Determine the [x, y] coordinate at the center of the cell enclosing the given text.  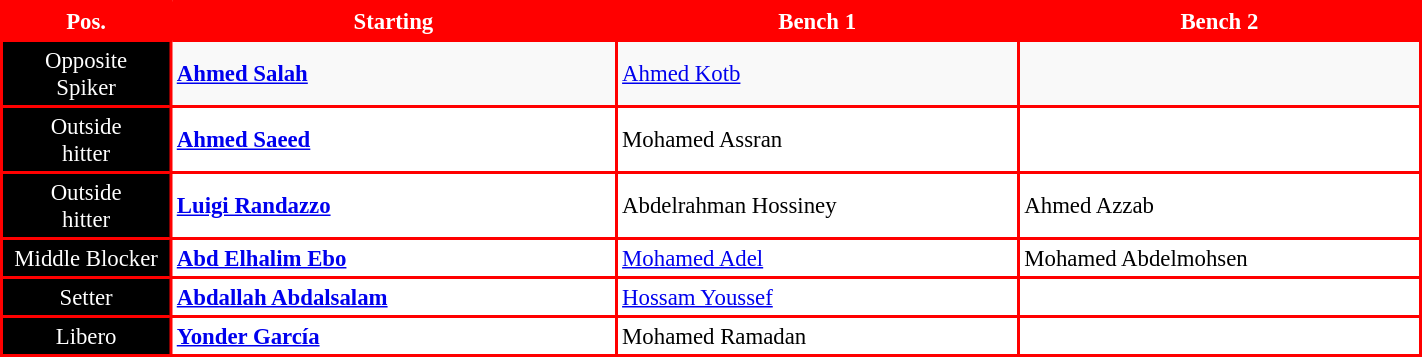
Luigi Randazzo [394, 206]
OppositeSpiker [86, 74]
Starting [394, 22]
Pos. [86, 22]
Mohamed Assran [817, 140]
Bench 2 [1219, 22]
Ahmed Azzab [1219, 206]
Ahmed Salah [394, 74]
Mohamed Adel [817, 258]
Abdallah Abdalsalam [394, 298]
Setter [86, 298]
Ahmed Saeed [394, 140]
Hossam Youssef [817, 298]
Abd Elhalim Ebo [394, 258]
Yonder García [394, 336]
Middle Blocker [86, 258]
Abdelrahman Hossiney [817, 206]
Bench 1 [817, 22]
Ahmed Kotb [817, 74]
Libero [86, 336]
Mohamed Abdelmohsen [1219, 258]
Mohamed Ramadan [817, 336]
